From the cell containing the given text, extract its center point as (X, Y) coordinate. 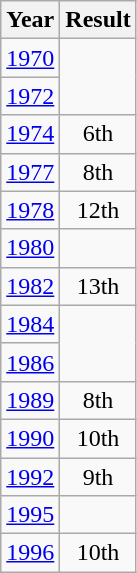
1990 (30, 438)
13th (98, 286)
1974 (30, 134)
1980 (30, 248)
1992 (30, 477)
Result (98, 20)
1984 (30, 324)
1986 (30, 362)
9th (98, 477)
1995 (30, 515)
12th (98, 210)
1972 (30, 96)
1978 (30, 210)
Year (30, 20)
1996 (30, 553)
1989 (30, 400)
1970 (30, 58)
1977 (30, 172)
6th (98, 134)
1982 (30, 286)
